Identify which cell holds the provided text, then report its [X, Y] central coordinate. 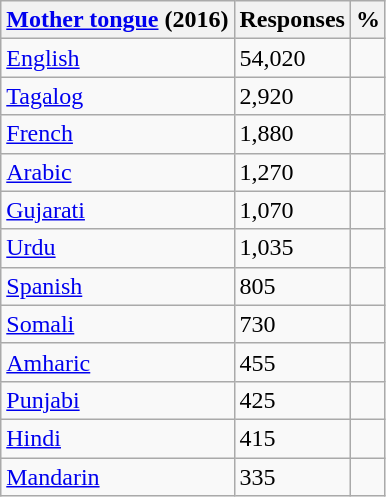
Amharic [118, 362]
1,070 [292, 210]
455 [292, 362]
Arabic [118, 172]
54,020 [292, 58]
415 [292, 438]
Mother tongue (2016) [118, 20]
% [368, 20]
Mandarin [118, 477]
Punjabi [118, 400]
Hindi [118, 438]
1,270 [292, 172]
335 [292, 477]
Tagalog [118, 96]
1,035 [292, 248]
Responses [292, 20]
425 [292, 400]
730 [292, 324]
English [118, 58]
French [118, 134]
1,880 [292, 134]
Urdu [118, 248]
2,920 [292, 96]
805 [292, 286]
Gujarati [118, 210]
Somali [118, 324]
Spanish [118, 286]
